Provide the [x, y] coordinate of the cell's center where the given text is located.  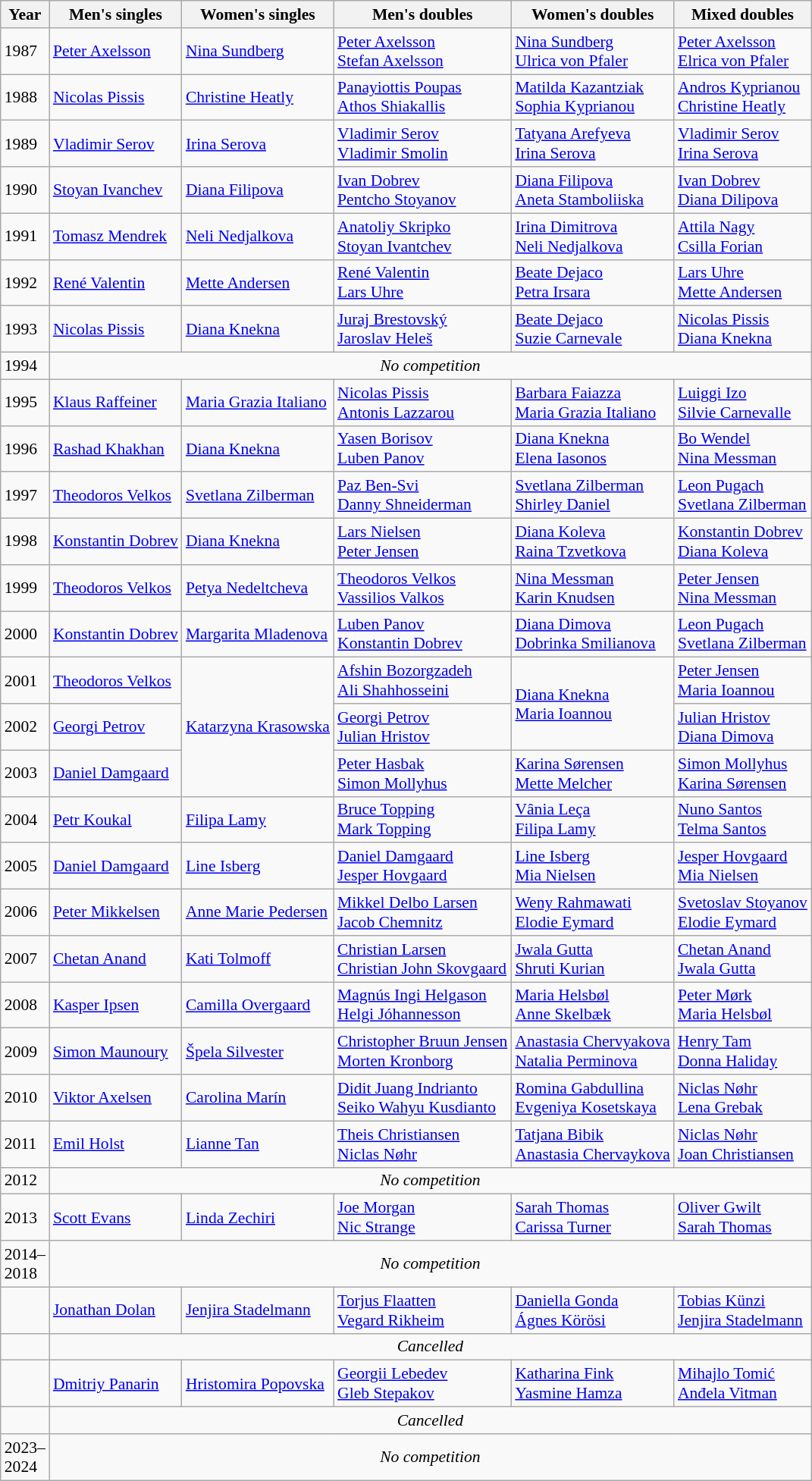
Scott Evans [115, 1218]
Vânia Leça Filipa Lamy [593, 819]
Women's singles [258, 14]
Mette Andersen [258, 282]
Mikkel Delbo Larsen Jacob Chemnitz [422, 913]
Svetoslav Stoyanov Elodie Eymard [743, 913]
2006 [25, 913]
Didit Juang Indrianto Seiko Wahyu Kusdianto [422, 1098]
1989 [25, 144]
Tatyana Arefyeva Irina Serova [593, 144]
Simon Mollyhus Karina Sørensen [743, 773]
Diana Dimova Dobrinka Smilianova [593, 634]
Katharina Fink Yasmine Hamza [593, 1383]
Christopher Bruun Jensen Morten Kronborg [422, 1051]
Paz Ben-Svi Danny Shneiderman [422, 496]
Afshin Bozorgzadeh Ali Shahhosseini [422, 681]
Irina Serova [258, 144]
Line Isberg Mia Nielsen [593, 866]
1995 [25, 402]
Svetlana Zilberman [258, 496]
2004 [25, 819]
Andros Kyprianou Christine Heatly [743, 97]
Lars Uhre Mette Andersen [743, 282]
Niclas Nøhr Lena Grebak [743, 1098]
1988 [25, 97]
2007 [25, 959]
Chetan Anand Jwala Gutta [743, 959]
Sarah Thomas Carissa Turner [593, 1218]
Rashad Khakhan [115, 449]
Diana Koleva Raina Tzvetkova [593, 541]
Irina Dimitrova Neli Nedjalkova [593, 237]
Diana Knekna Elena Iasonos [593, 449]
Daniella Gonda Ágnes Körösi [593, 1310]
Tobias Künzi Jenjira Stadelmann [743, 1310]
Theodoros Velkos Vassilios Valkos [422, 588]
Nicolas Pissis Antonis Lazzarou [422, 402]
Jonathan Dolan [115, 1310]
Linda Zechiri [258, 1218]
Beate Dejaco Petra Irsara [593, 282]
Kati Tolmoff [258, 959]
Vladimir Serov [115, 144]
Stoyan Ivanchev [115, 190]
Hristomira Popovska [258, 1383]
Konstantin Dobrev Diana Koleva [743, 541]
Julian Hristov Diana Dimova [743, 726]
2002 [25, 726]
Anastasia Chervyakova Natalia Perminova [593, 1051]
Petr Koukal [115, 819]
Neli Nedjalkova [258, 237]
Jenjira Stadelmann [258, 1310]
2000 [25, 634]
Mihajlo Tomić Anđela Vitman [743, 1383]
1998 [25, 541]
Matilda Kazantziak Sophia Kyprianou [593, 97]
Diana Knekna Maria Ioannou [593, 704]
1991 [25, 237]
Women's doubles [593, 14]
Daniel Damgaard Jesper Hovgaard [422, 866]
Mixed doubles [743, 14]
Kasper Ipsen [115, 1006]
Nina Messman Karin Knudsen [593, 588]
Simon Maunoury [115, 1051]
Jwala Gutta Shruti Kurian [593, 959]
René Valentin [115, 282]
Maria Grazia Italiano [258, 402]
Filipa Lamy [258, 819]
Viktor Axelsen [115, 1098]
Magnús Ingi Helgason Helgi Jóhannesson [422, 1006]
Romina Gabdullina Evgeniya Kosetskaya [593, 1098]
Luiggi Izo Silvie Carnevalle [743, 402]
2009 [25, 1051]
Joe Morgan Nic Strange [422, 1218]
2008 [25, 1006]
2014–2018 [25, 1263]
Bo Wendel Nina Messman [743, 449]
Luben Panov Konstantin Dobrev [422, 634]
Chetan Anand [115, 959]
Oliver Gwilt Sarah Thomas [743, 1218]
Yasen Borisov Luben Panov [422, 449]
Men's singles [115, 14]
1994 [25, 366]
Peter Mikkelsen [115, 913]
Georgii Lebedev Gleb Stepakov [422, 1383]
Weny Rahmawati Elodie Eymard [593, 913]
Svetlana Zilberman Shirley Daniel [593, 496]
Barbara Faiazza Maria Grazia Italiano [593, 402]
Lars Nielsen Peter Jensen [422, 541]
Peter Axelsson Stefan Axelsson [422, 52]
2001 [25, 681]
Ivan Dobrev Pentcho Stoyanov [422, 190]
Vladimir Serov Vladimir Smolin [422, 144]
Nina Sundberg [258, 52]
Beate Dejaco Suzie Carnevale [593, 329]
Year [25, 14]
Anne Marie Pedersen [258, 913]
Niclas Nøhr Joan Christiansen [743, 1144]
2012 [25, 1181]
2005 [25, 866]
2011 [25, 1144]
2013 [25, 1218]
Henry Tam Donna Haliday [743, 1051]
Ivan Dobrev Diana Dilipova [743, 190]
Christine Heatly [258, 97]
Peter Axelsson Elrica von Pfaler [743, 52]
Camilla Overgaard [258, 1006]
Katarzyna Krasowska [258, 726]
2003 [25, 773]
Diana Filipova [258, 190]
Peter Jensen Nina Messman [743, 588]
Torjus Flaatten Vegard Rikheim [422, 1310]
1990 [25, 190]
Tomasz Mendrek [115, 237]
1992 [25, 282]
1996 [25, 449]
Attila Nagy Csilla Forian [743, 237]
Line Isberg [258, 866]
Peter Jensen Maria Ioannou [743, 681]
Anatoliy Skripko Stoyan Ivantchev [422, 237]
Tatjana Bibik Anastasia Chervaykova [593, 1144]
Maria Helsbøl Anne Skelbæk [593, 1006]
Panayiottis Poupas Athos Shiakallis [422, 97]
Christian Larsen Christian John Skovgaard [422, 959]
Nuno Santos Telma Santos [743, 819]
Dmitriy Panarin [115, 1383]
Lianne Tan [258, 1144]
René Valentin Lars Uhre [422, 282]
Juraj Brestovský Jaroslav Heleš [422, 329]
Emil Holst [115, 1144]
Vladimir Serov Irina Serova [743, 144]
Georgi Petrov Julian Hristov [422, 726]
2010 [25, 1098]
Petya Nedeltcheva [258, 588]
Men's doubles [422, 14]
Georgi Petrov [115, 726]
1987 [25, 52]
1999 [25, 588]
Nina Sundberg Ulrica von Pfaler [593, 52]
Klaus Raffeiner [115, 402]
Karina Sørensen Mette Melcher [593, 773]
Peter Mørk Maria Helsbøl [743, 1006]
Bruce Topping Mark Topping [422, 819]
1993 [25, 329]
Margarita Mladenova [258, 634]
1997 [25, 496]
Peter Axelsson [115, 52]
Peter Hasbak Simon Mollyhus [422, 773]
Diana Filipova Aneta Stamboliiska [593, 190]
Nicolas Pissis Diana Knekna [743, 329]
Jesper Hovgaard Mia Nielsen [743, 866]
Theis Christiansen Niclas Nøhr [422, 1144]
2023–2024 [25, 1457]
Carolina Marín [258, 1098]
Špela Silvester [258, 1051]
